Extract the [x, y] coordinate from the center of the cell holding the provided text.  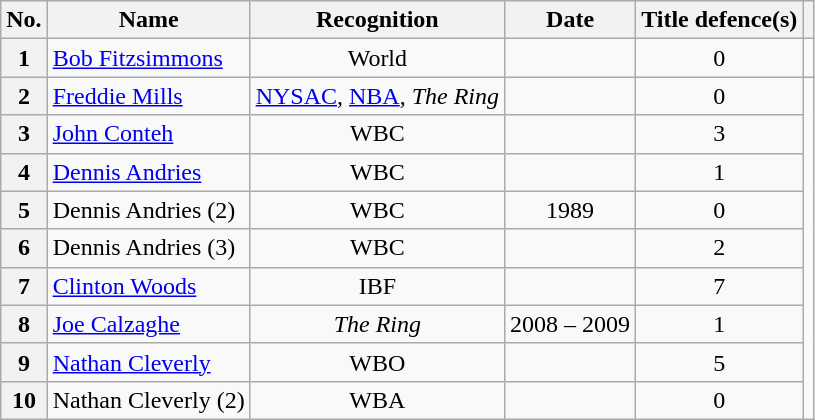
Joe Calzaghe [148, 324]
10 [24, 400]
Name [148, 20]
9 [24, 362]
No. [24, 20]
Dennis Andries (3) [148, 248]
Recognition [377, 20]
Date [570, 20]
Nathan Cleverly [148, 362]
John Conteh [148, 134]
4 [24, 172]
8 [24, 324]
6 [24, 248]
World [377, 58]
Title defence(s) [720, 20]
2008 – 2009 [570, 324]
Dennis Andries [148, 172]
NYSAC, NBA, The Ring [377, 96]
1989 [570, 210]
Nathan Cleverly (2) [148, 400]
IBF [377, 286]
WBO [377, 362]
Freddie Mills [148, 96]
The Ring [377, 324]
WBA [377, 400]
Bob Fitzsimmons [148, 58]
Clinton Woods [148, 286]
Dennis Andries (2) [148, 210]
